From the cell containing the given text, extract its center point as (X, Y) coordinate. 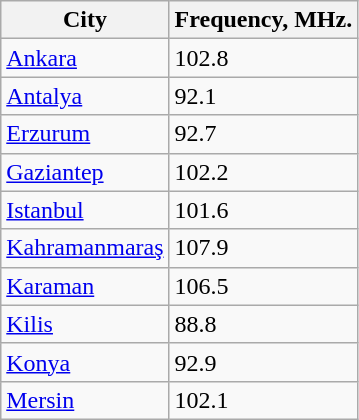
Mersin (85, 400)
92.9 (264, 362)
101.6 (264, 210)
102.2 (264, 172)
92.1 (264, 96)
88.8 (264, 324)
City (85, 20)
Gaziantep (85, 172)
Kahramanmaraş (85, 248)
Erzurum (85, 134)
Ankara (85, 58)
92.7 (264, 134)
Frequency, MHz. (264, 20)
107.9 (264, 248)
Istanbul (85, 210)
106.5 (264, 286)
Antalya (85, 96)
Konya (85, 362)
102.8 (264, 58)
102.1 (264, 400)
Karaman (85, 286)
Kilis (85, 324)
